From the cell containing the given text, extract its center point as (x, y) coordinate. 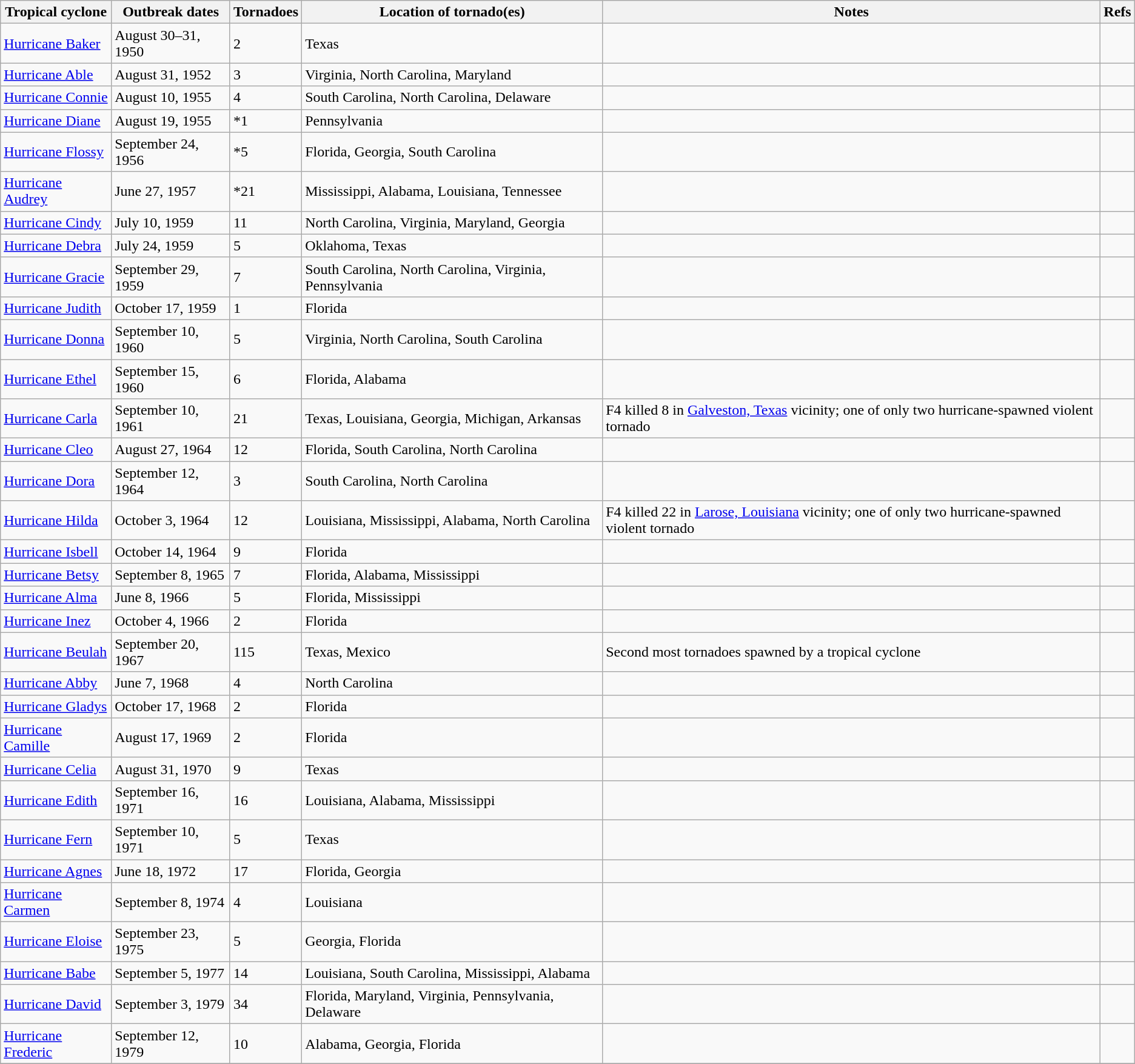
Hurricane Cleo (56, 450)
*21 (266, 192)
Hurricane Baker (56, 44)
South Carolina, North Carolina, Virginia, Pennsylvania (452, 276)
September 24, 1956 (171, 152)
16 (266, 800)
Florida, South Carolina, North Carolina (452, 450)
Louisiana, South Carolina, Mississippi, Alabama (452, 973)
Second most tornadoes spawned by a tropical cyclone (851, 652)
14 (266, 973)
Mississippi, Alabama, Louisiana, Tennessee (452, 192)
Hurricane Frederic (56, 1044)
11 (266, 223)
September 8, 1974 (171, 902)
Hurricane Betsy (56, 575)
Georgia, Florida (452, 942)
Texas, Louisiana, Georgia, Michigan, Arkansas (452, 418)
Hurricane Gladys (56, 706)
10 (266, 1044)
Hurricane Gracie (56, 276)
August 17, 1969 (171, 737)
Oklahoma, Texas (452, 246)
September 8, 1965 (171, 575)
October 3, 1964 (171, 520)
Alabama, Georgia, Florida (452, 1044)
September 5, 1977 (171, 973)
Florida, Maryland, Virginia, Pennsylvania, Delaware (452, 1004)
August 10, 1955 (171, 98)
Florida, Alabama (452, 378)
October 17, 1959 (171, 308)
Hurricane Carmen (56, 902)
Hurricane Camille (56, 737)
North Carolina (452, 683)
August 27, 1964 (171, 450)
North Carolina, Virginia, Maryland, Georgia (452, 223)
Hurricane Beulah (56, 652)
Hurricane Alma (56, 598)
Pennsylvania (452, 121)
1 (266, 308)
September 12, 1979 (171, 1044)
*5 (266, 152)
Hurricane Ethel (56, 378)
Tropical cyclone (56, 12)
June 18, 1972 (171, 871)
21 (266, 418)
Virginia, North Carolina, Maryland (452, 75)
6 (266, 378)
115 (266, 652)
Hurricane Connie (56, 98)
Louisiana (452, 902)
Virginia, North Carolina, South Carolina (452, 340)
September 29, 1959 (171, 276)
September 12, 1964 (171, 481)
Hurricane Able (56, 75)
October 14, 1964 (171, 552)
September 15, 1960 (171, 378)
South Carolina, North Carolina (452, 481)
Hurricane Hilda (56, 520)
Hurricane Flossy (56, 152)
F4 killed 8 in Galveston, Texas vicinity; one of only two hurricane-spawned violent tornado (851, 418)
Hurricane Audrey (56, 192)
October 17, 1968 (171, 706)
Hurricane Abby (56, 683)
Hurricane Agnes (56, 871)
August 31, 1970 (171, 769)
17 (266, 871)
Hurricane Judith (56, 308)
September 23, 1975 (171, 942)
Hurricane Edith (56, 800)
Hurricane Isbell (56, 552)
Hurricane David (56, 1004)
August 30–31, 1950 (171, 44)
Hurricane Eloise (56, 942)
Texas, Mexico (452, 652)
June 27, 1957 (171, 192)
Florida, Mississippi (452, 598)
Hurricane Donna (56, 340)
Florida, Georgia (452, 871)
July 24, 1959 (171, 246)
Hurricane Dora (56, 481)
July 10, 1959 (171, 223)
Hurricane Debra (56, 246)
34 (266, 1004)
October 4, 1966 (171, 621)
Louisiana, Alabama, Mississippi (452, 800)
September 3, 1979 (171, 1004)
August 31, 1952 (171, 75)
Location of tornado(es) (452, 12)
Notes (851, 12)
September 10, 1960 (171, 340)
Hurricane Cindy (56, 223)
September 20, 1967 (171, 652)
September 10, 1961 (171, 418)
South Carolina, North Carolina, Delaware (452, 98)
F4 killed 22 in Larose, Louisiana vicinity; one of only two hurricane-spawned violent tornado (851, 520)
June 7, 1968 (171, 683)
Hurricane Diane (56, 121)
Florida, Georgia, South Carolina (452, 152)
Refs (1117, 12)
September 16, 1971 (171, 800)
Hurricane Inez (56, 621)
August 19, 1955 (171, 121)
*1 (266, 121)
Hurricane Babe (56, 973)
Hurricane Fern (56, 839)
September 10, 1971 (171, 839)
Florida, Alabama, Mississippi (452, 575)
Hurricane Carla (56, 418)
Outbreak dates (171, 12)
Tornadoes (266, 12)
Louisiana, Mississippi, Alabama, North Carolina (452, 520)
Hurricane Celia (56, 769)
June 8, 1966 (171, 598)
